Scan for the cell matching the given text and deliver its (X, Y) coordinate at center. 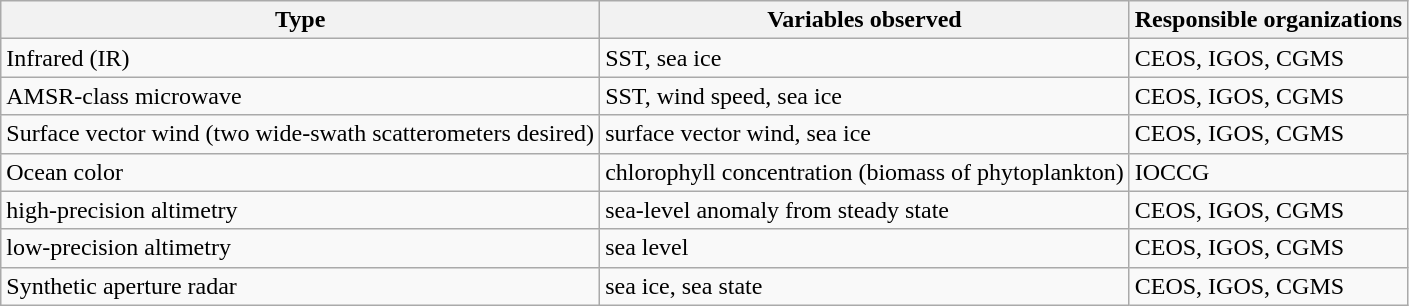
low-precision altimetry (300, 248)
high-precision altimetry (300, 210)
chlorophyll concentration (biomass of phytoplankton) (865, 172)
Synthetic aperture radar (300, 286)
sea ice, sea state (865, 286)
surface vector wind, sea ice (865, 134)
IOCCG (1268, 172)
Surface vector wind (two wide-swath scatterometers desired) (300, 134)
Responsible organizations (1268, 20)
Infrared (IR) (300, 58)
Ocean color (300, 172)
Variables observed (865, 20)
Type (300, 20)
SST, wind speed, sea ice (865, 96)
sea-level anomaly from steady state (865, 210)
sea level (865, 248)
AMSR-class microwave (300, 96)
SST, sea ice (865, 58)
